Scan for the cell matching the given text and deliver its [X, Y] coordinate at center. 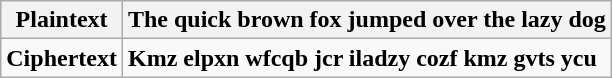
Kmz elpxn wfcqb jcr iladzy cozf kmz gvts ycu [366, 58]
The quick brown fox jumped over the lazy dog [366, 20]
Ciphertext [62, 58]
Plaintext [62, 20]
